Search for the cell housing the specified text and yield its (x, y) center coordinate. 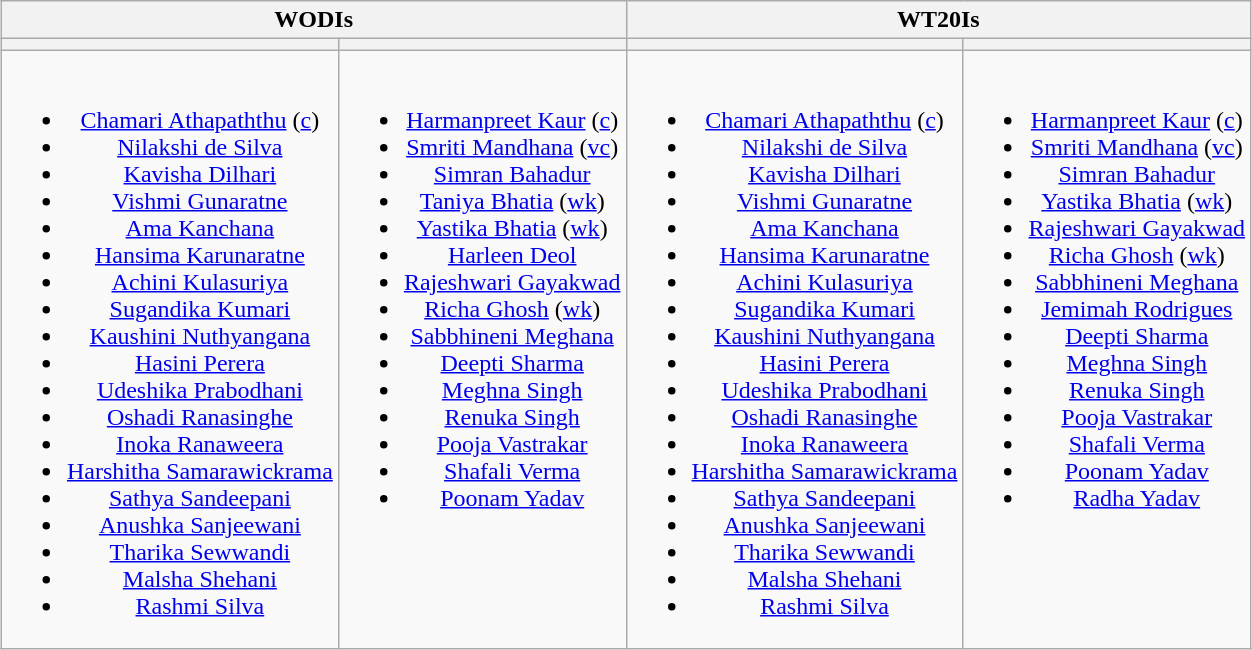
WODIs (314, 20)
WT20Is (938, 20)
